Capture the cell that displays the provided text and extract its [X, Y] central coordinate. 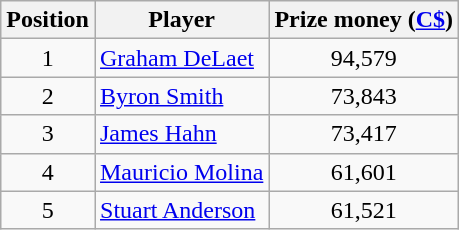
1 [48, 58]
3 [48, 134]
4 [48, 172]
Position [48, 20]
73,843 [364, 96]
Mauricio Molina [181, 172]
5 [48, 210]
Prize money (C$) [364, 20]
Graham DeLaet [181, 58]
61,521 [364, 210]
Byron Smith [181, 96]
94,579 [364, 58]
James Hahn [181, 134]
73,417 [364, 134]
Player [181, 20]
2 [48, 96]
61,601 [364, 172]
Stuart Anderson [181, 210]
